Return the [x, y] coordinate for the center point of the cell that contains the specified text.  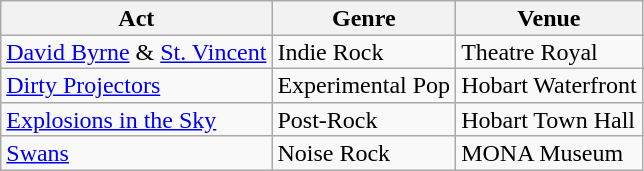
Hobart Waterfront [550, 85]
David Byrne & St. Vincent [136, 52]
Dirty Projectors [136, 85]
Explosions in the Sky [136, 119]
Post-Rock [364, 119]
Act [136, 18]
Theatre Royal [550, 52]
Experimental Pop [364, 85]
Indie Rock [364, 52]
MONA Museum [550, 153]
Swans [136, 153]
Hobart Town Hall [550, 119]
Genre [364, 18]
Venue [550, 18]
Noise Rock [364, 153]
